Locate the cell with the specified text and output its [x, y] center coordinate. 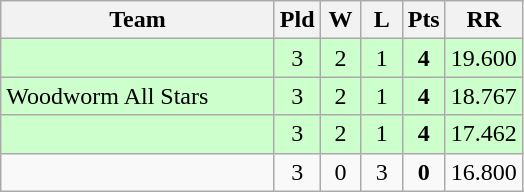
W [340, 20]
19.600 [484, 58]
18.767 [484, 96]
Pld [297, 20]
L [382, 20]
RR [484, 20]
16.800 [484, 172]
17.462 [484, 134]
Woodworm All Stars [138, 96]
Team [138, 20]
Pts [424, 20]
